Locate the cell with the specified text and output its (X, Y) center coordinate. 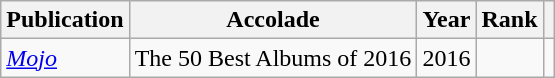
2016 (446, 58)
Publication (65, 20)
Mojo (65, 58)
The 50 Best Albums of 2016 (273, 58)
Rank (510, 20)
Year (446, 20)
Accolade (273, 20)
